Determine the (X, Y) coordinate at the center of the cell enclosing the given text.  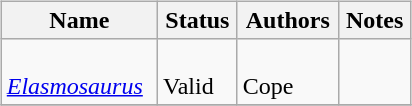
Elasmosaurus (79, 72)
Notes (374, 20)
Status (197, 20)
Name (79, 20)
Cope (280, 72)
Valid (197, 72)
Authors (288, 20)
